Pinpoint the cell where the given text exists, returning its [x, y] midpoint coordinate. 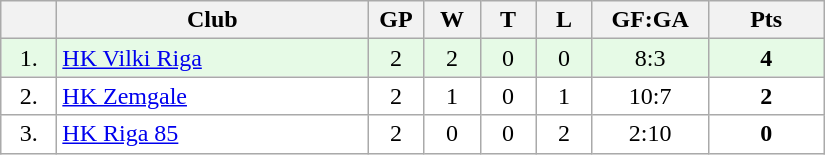
W [452, 20]
HK Riga 85 [212, 134]
Pts [766, 20]
HK Vilki Riga [212, 58]
GF:GA [650, 20]
T [508, 20]
L [564, 20]
HK Zemgale [212, 96]
1. [29, 58]
2. [29, 96]
10:7 [650, 96]
4 [766, 58]
2:10 [650, 134]
Club [212, 20]
GP [396, 20]
3. [29, 134]
8:3 [650, 58]
